Locate the cell with the specified text and output its [X, Y] center coordinate. 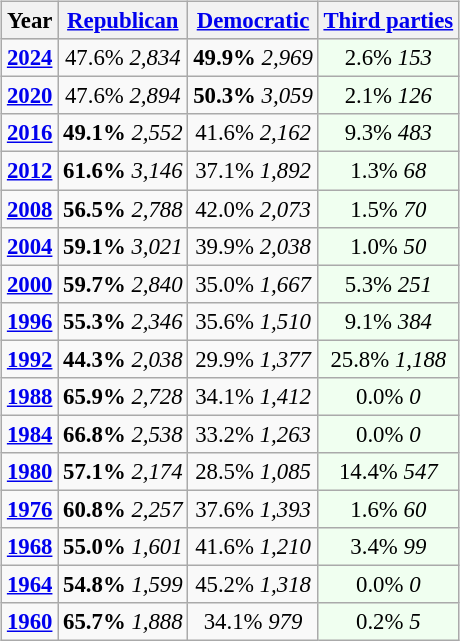
60.8% 2,257 [123, 509]
57.1% 2,174 [123, 472]
9.1% 384 [388, 321]
1968 [30, 547]
42.0% 2,073 [253, 209]
2004 [30, 246]
34.1% 979 [253, 622]
1.0% 50 [388, 246]
29.9% 1,377 [253, 359]
50.3% 3,059 [253, 96]
55.3% 2,346 [123, 321]
65.9% 2,728 [123, 396]
2.1% 126 [388, 96]
41.6% 1,210 [253, 547]
2000 [30, 284]
66.8% 2,538 [123, 434]
55.0% 1,601 [123, 547]
1.3% 68 [388, 171]
37.6% 1,393 [253, 509]
47.6% 2,834 [123, 58]
1976 [30, 509]
5.3% 251 [388, 284]
61.6% 3,146 [123, 171]
54.8% 1,599 [123, 584]
3.4% 99 [388, 547]
1964 [30, 584]
49.9% 2,969 [253, 58]
39.9% 2,038 [253, 246]
59.7% 2,840 [123, 284]
1988 [30, 396]
37.1% 1,892 [253, 171]
1.6% 60 [388, 509]
28.5% 1,085 [253, 472]
2016 [30, 133]
35.0% 1,667 [253, 284]
1996 [30, 321]
2012 [30, 171]
2024 [30, 58]
41.6% 2,162 [253, 133]
Third parties [388, 21]
33.2% 1,263 [253, 434]
1992 [30, 359]
35.6% 1,510 [253, 321]
65.7% 1,888 [123, 622]
1984 [30, 434]
34.1% 1,412 [253, 396]
44.3% 2,038 [123, 359]
2020 [30, 96]
56.5% 2,788 [123, 209]
45.2% 1,318 [253, 584]
1980 [30, 472]
47.6% 2,894 [123, 96]
2008 [30, 209]
25.8% 1,188 [388, 359]
0.2% 5 [388, 622]
49.1% 2,552 [123, 133]
2.6% 153 [388, 58]
9.3% 483 [388, 133]
1.5% 70 [388, 209]
1960 [30, 622]
14.4% 547 [388, 472]
Democratic [253, 21]
59.1% 3,021 [123, 246]
Year [30, 21]
Republican [123, 21]
